Provide the (X, Y) coordinate of the cell's center where the given text is located.  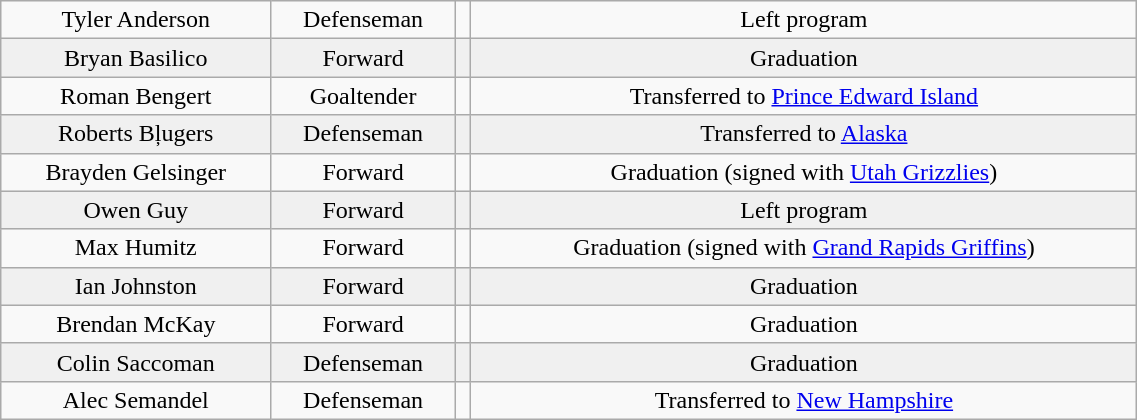
Goaltender (364, 96)
Graduation (signed with Grand Rapids Griffins) (804, 248)
Transferred to Prince Edward Island (804, 96)
Alec Semandel (136, 400)
Bryan Basilico (136, 58)
Roberts Bļugers (136, 134)
Brendan McKay (136, 324)
Brayden Gelsinger (136, 172)
Tyler Anderson (136, 20)
Roman Bengert (136, 96)
Transferred to Alaska (804, 134)
Transferred to New Hampshire (804, 400)
Owen Guy (136, 210)
Ian Johnston (136, 286)
Colin Saccoman (136, 362)
Max Humitz (136, 248)
Graduation (signed with Utah Grizzlies) (804, 172)
